Capture the cell that displays the provided text and extract its [X, Y] central coordinate. 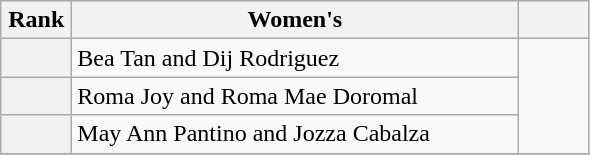
May Ann Pantino and Jozza Cabalza [295, 134]
Bea Tan and Dij Rodriguez [295, 58]
Rank [36, 20]
Women's [295, 20]
Roma Joy and Roma Mae Doromal [295, 96]
